Pinpoint the cell where the given text exists, returning its [X, Y] midpoint coordinate. 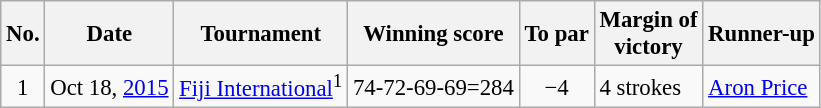
Tournament [261, 34]
−4 [556, 87]
74-72-69-69=284 [434, 87]
Winning score [434, 34]
4 strokes [648, 87]
Date [110, 34]
Oct 18, 2015 [110, 87]
Aron Price [762, 87]
No. [23, 34]
To par [556, 34]
Runner-up [762, 34]
Margin ofvictory [648, 34]
Fiji International1 [261, 87]
1 [23, 87]
